Return the [x, y] coordinate for the center point of the cell that contains the specified text.  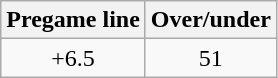
Pregame line [74, 20]
Over/under [210, 20]
+6.5 [74, 58]
51 [210, 58]
